Detect which cell encompasses the target text, then output its [X, Y] center coordinate. 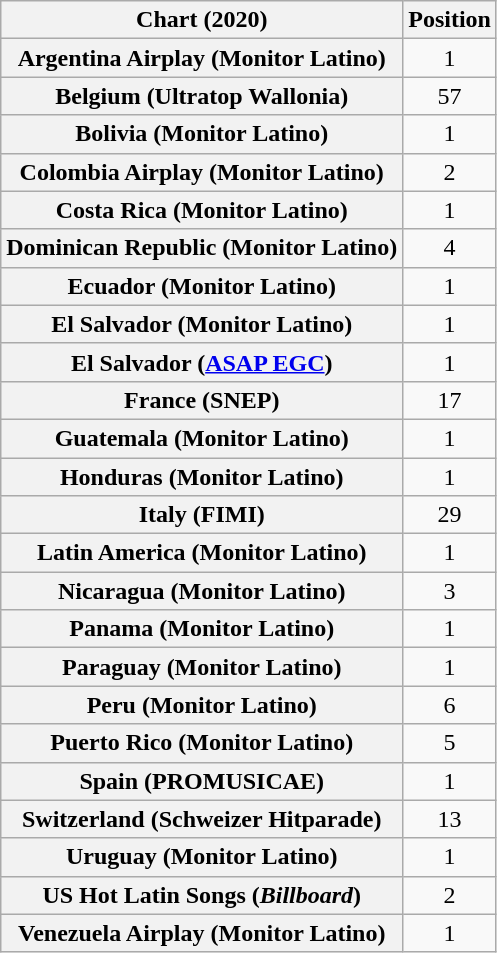
Uruguay (Monitor Latino) [202, 857]
Latin America (Monitor Latino) [202, 553]
Paraguay (Monitor Latino) [202, 667]
Honduras (Monitor Latino) [202, 477]
Belgium (Ultratop Wallonia) [202, 96]
Costa Rica (Monitor Latino) [202, 210]
Panama (Monitor Latino) [202, 629]
4 [450, 248]
3 [450, 591]
Switzerland (Schweizer Hitparade) [202, 819]
Venezuela Airplay (Monitor Latino) [202, 933]
6 [450, 705]
US Hot Latin Songs (Billboard) [202, 895]
Nicaragua (Monitor Latino) [202, 591]
Chart (2020) [202, 20]
Ecuador (Monitor Latino) [202, 286]
El Salvador (ASAP EGC) [202, 362]
17 [450, 400]
13 [450, 819]
Guatemala (Monitor Latino) [202, 438]
El Salvador (Monitor Latino) [202, 324]
Position [450, 20]
Puerto Rico (Monitor Latino) [202, 743]
57 [450, 96]
France (SNEP) [202, 400]
Colombia Airplay (Monitor Latino) [202, 172]
29 [450, 515]
Argentina Airplay (Monitor Latino) [202, 58]
Italy (FIMI) [202, 515]
Dominican Republic (Monitor Latino) [202, 248]
Bolivia (Monitor Latino) [202, 134]
Spain (PROMUSICAE) [202, 781]
Peru (Monitor Latino) [202, 705]
5 [450, 743]
